Determine the [x, y] coordinate at the center of the cell enclosing the given text.  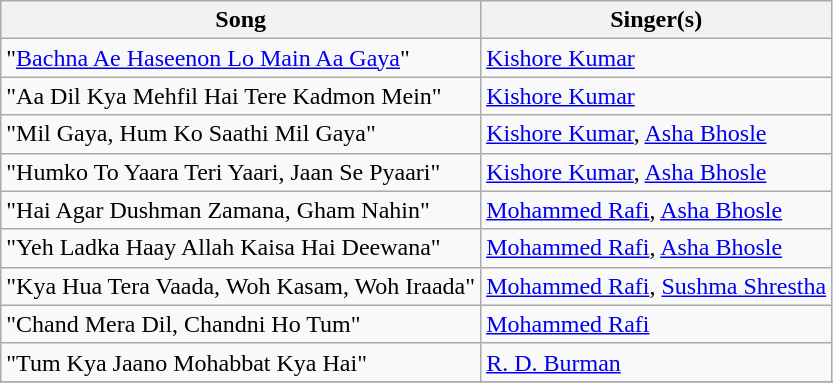
Mohammed Rafi, Sushma Shrestha [656, 286]
R. D. Burman [656, 362]
"Humko To Yaara Teri Yaari, Jaan Se Pyaari" [241, 172]
Song [241, 20]
"Tum Kya Jaano Mohabbat Kya Hai" [241, 362]
"Bachna Ae Haseenon Lo Main Aa Gaya" [241, 58]
Singer(s) [656, 20]
Mohammed Rafi [656, 324]
"Hai Agar Dushman Zamana, Gham Nahin" [241, 210]
"Aa Dil Kya Mehfil Hai Tere Kadmon Mein" [241, 96]
"Mil Gaya, Hum Ko Saathi Mil Gaya" [241, 134]
"Chand Mera Dil, Chandni Ho Tum" [241, 324]
"Kya Hua Tera Vaada, Woh Kasam, Woh Iraada" [241, 286]
"Yeh Ladka Haay Allah Kaisa Hai Deewana" [241, 248]
